Output the (x, y) coordinate of the center of the cell containing the given text.  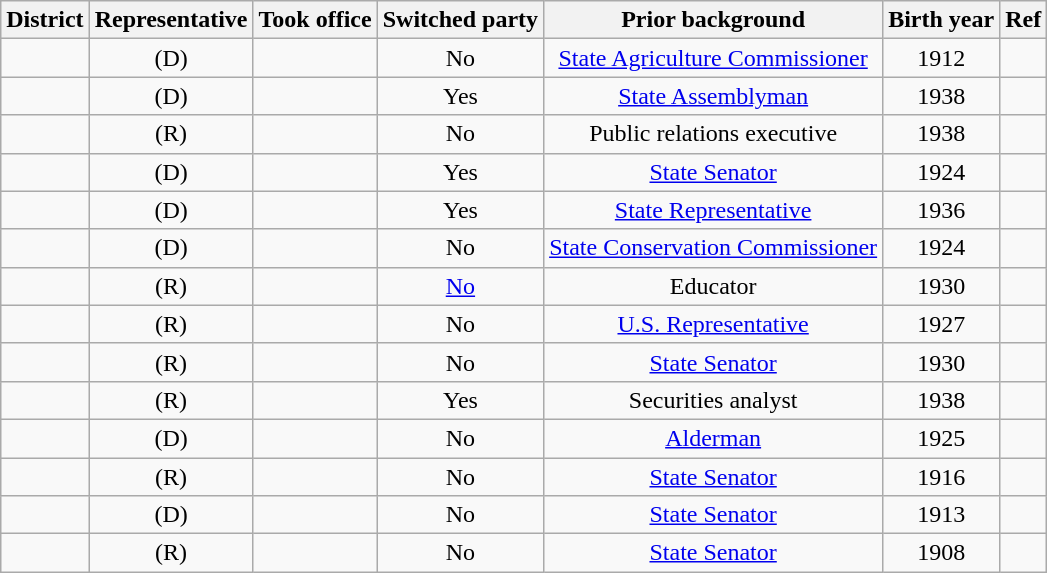
Switched party (460, 20)
1913 (942, 515)
Took office (315, 20)
Educator (714, 286)
U.S. Representative (714, 324)
State Agriculture Commissioner (714, 58)
State Conservation Commissioner (714, 248)
Birth year (942, 20)
1912 (942, 58)
Alderman (714, 438)
1927 (942, 324)
1908 (942, 553)
Ref (1024, 20)
District (45, 20)
Prior background (714, 20)
1925 (942, 438)
State Representative (714, 210)
Securities analyst (714, 400)
Representative (171, 20)
1916 (942, 477)
1936 (942, 210)
Public relations executive (714, 134)
State Assemblyman (714, 96)
